From the cell containing the given text, extract its center point as [x, y] coordinate. 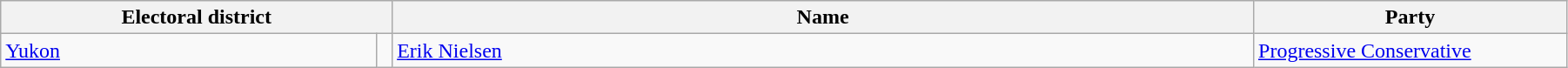
Electoral district [197, 17]
Progressive Conservative [1411, 51]
Name [823, 17]
Erik Nielsen [823, 51]
Party [1411, 17]
Yukon [189, 51]
